Scan for the cell matching the given text and deliver its [X, Y] coordinate at center. 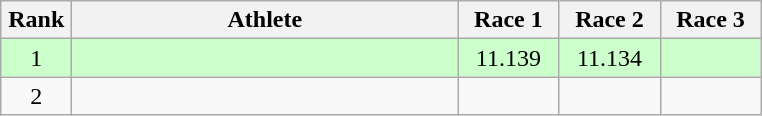
Race 3 [710, 20]
Athlete [265, 20]
11.139 [508, 58]
1 [36, 58]
Rank [36, 20]
Race 1 [508, 20]
Race 2 [610, 20]
2 [36, 96]
11.134 [610, 58]
